Detect which cell encompasses the target text, then output its [x, y] center coordinate. 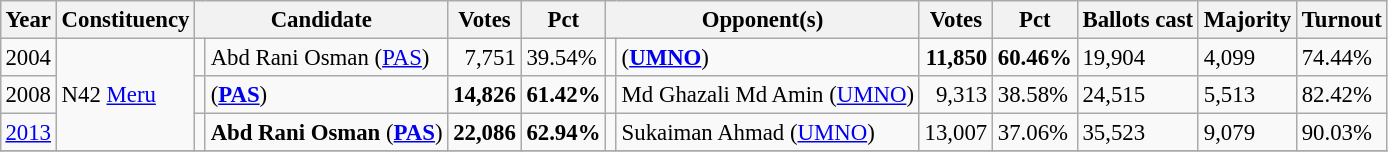
Sukaiman Ahmad (UMNO) [768, 133]
Ballots cast [1138, 20]
39.54% [564, 57]
62.94% [564, 133]
37.06% [1036, 133]
9,079 [1247, 133]
19,904 [1138, 57]
14,826 [484, 95]
9,313 [956, 95]
38.58% [1036, 95]
Year [28, 20]
Constituency [125, 20]
2013 [28, 133]
N42 Meru [125, 94]
7,751 [484, 57]
Opponent(s) [763, 20]
4,099 [1247, 57]
74.44% [1342, 57]
Candidate [322, 20]
82.42% [1342, 95]
11,850 [956, 57]
61.42% [564, 95]
Majority [1247, 20]
2008 [28, 95]
2004 [28, 57]
35,523 [1138, 133]
(UMNO) [768, 57]
60.46% [1036, 57]
90.03% [1342, 133]
5,513 [1247, 95]
24,515 [1138, 95]
22,086 [484, 133]
(PAS) [326, 95]
13,007 [956, 133]
Md Ghazali Md Amin (UMNO) [768, 95]
Turnout [1342, 20]
